Pinpoint the cell where the given text exists, returning its [X, Y] midpoint coordinate. 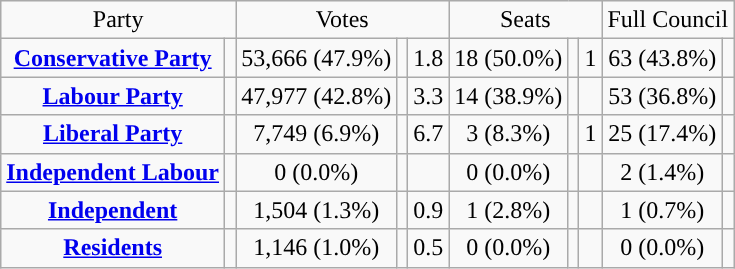
6.7 [428, 134]
Residents [113, 248]
Votes [342, 20]
53,666 (47.9%) [316, 58]
0.9 [428, 210]
Conservative Party [113, 58]
3 (8.3%) [508, 134]
14 (38.9%) [508, 96]
18 (50.0%) [508, 58]
53 (36.8%) [662, 96]
Party [118, 20]
Seats [526, 20]
1.8 [428, 58]
Labour Party [113, 96]
Independent [113, 210]
63 (43.8%) [662, 58]
25 (17.4%) [662, 134]
1,504 (1.3%) [316, 210]
1 (0.7%) [662, 210]
2 (1.4%) [662, 172]
Liberal Party [113, 134]
Full Council [668, 20]
0.5 [428, 248]
1 (2.8%) [508, 210]
1,146 (1.0%) [316, 248]
7,749 (6.9%) [316, 134]
Independent Labour [113, 172]
47,977 (42.8%) [316, 96]
3.3 [428, 96]
